Capture the cell that displays the provided text and extract its (X, Y) central coordinate. 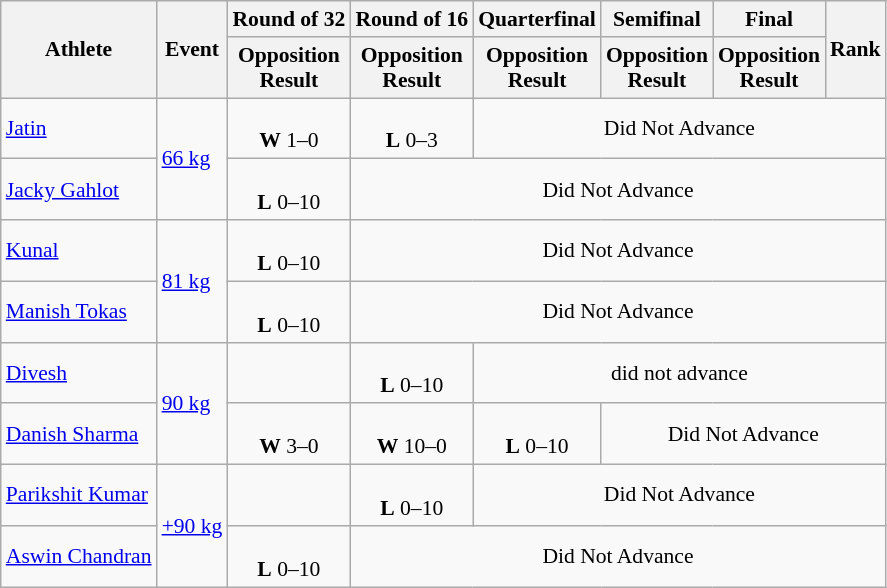
+90 kg (192, 526)
Jacky Gahlot (79, 190)
Manish Tokas (79, 312)
Round of 16 (412, 19)
Round of 32 (288, 19)
W 10–0 (412, 434)
Danish Sharma (79, 434)
W 3–0 (288, 434)
Event (192, 50)
Divesh (79, 372)
Parikshit Kumar (79, 496)
Final (769, 19)
Athlete (79, 50)
81 kg (192, 281)
Rank (856, 50)
90 kg (192, 403)
Quarterfinal (537, 19)
L 0–3 (412, 128)
Semifinal (657, 19)
Kunal (79, 250)
Aswin Chandran (79, 556)
Jatin (79, 128)
W 1–0 (288, 128)
66 kg (192, 159)
did not advance (679, 372)
